Pinpoint the cell where the given text exists, returning its [X, Y] midpoint coordinate. 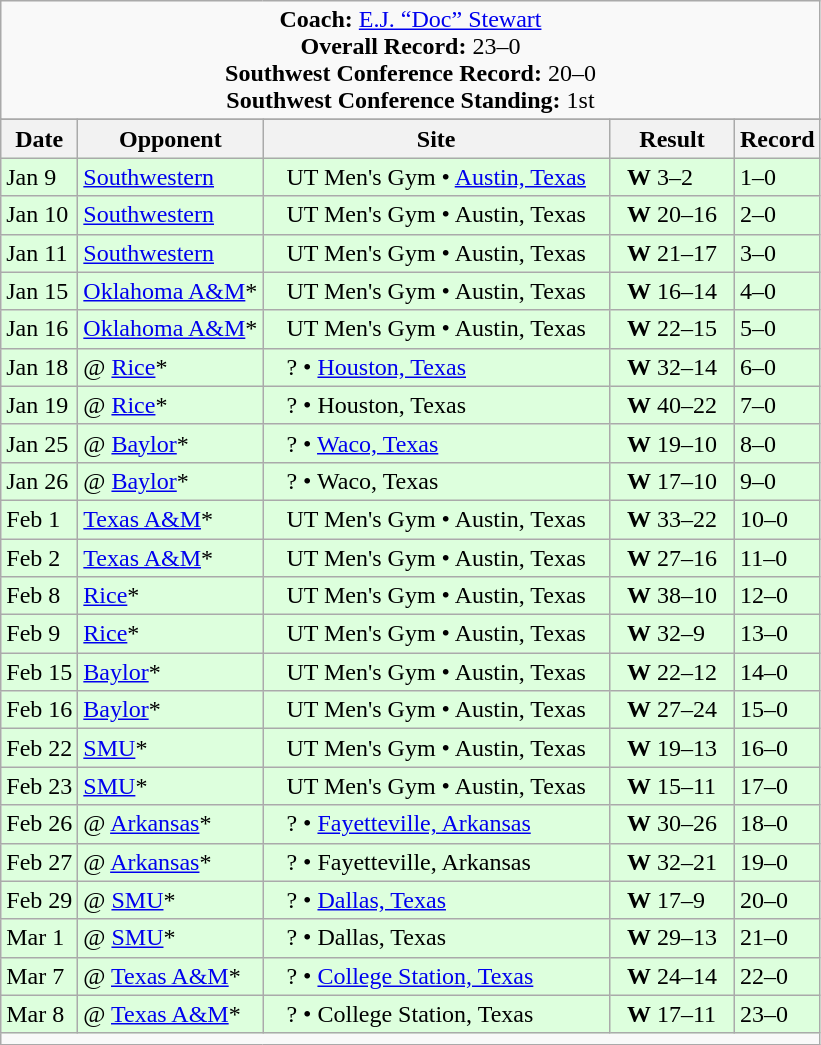
4–0 [778, 291]
W 24–14 [672, 976]
W 17–11 [672, 1014]
W 19–13 [672, 748]
Feb 8 [40, 596]
15–0 [778, 710]
W 32–14 [672, 367]
W 27–16 [672, 557]
10–0 [778, 519]
Feb 22 [40, 748]
W 22–12 [672, 672]
Jan 25 [40, 443]
Coach: E.J. “Doc” StewartOverall Record: 23–0Southwest Conference Record: 20–0Southwest Conference Standing: 1st [410, 60]
Mar 1 [40, 938]
Opponent [170, 139]
Jan 19 [40, 405]
W 17–9 [672, 900]
Feb 15 [40, 672]
Record [778, 139]
23–0 [778, 1014]
Mar 8 [40, 1014]
W 15–11 [672, 786]
Date [40, 139]
W 3–2 [672, 177]
3–0 [778, 253]
Jan 10 [40, 215]
W 29–13 [672, 938]
17–0 [778, 786]
Jan 11 [40, 253]
W 27–24 [672, 710]
Result [672, 139]
16–0 [778, 748]
Feb 29 [40, 900]
7–0 [778, 405]
6–0 [778, 367]
19–0 [778, 862]
Site [436, 139]
Jan 15 [40, 291]
Feb 26 [40, 824]
Jan 16 [40, 329]
13–0 [778, 634]
20–0 [778, 900]
Feb 27 [40, 862]
W 32–21 [672, 862]
W 19–10 [672, 443]
14–0 [778, 672]
Mar 7 [40, 976]
11–0 [778, 557]
Jan 26 [40, 481]
8–0 [778, 443]
Feb 2 [40, 557]
22–0 [778, 976]
Feb 16 [40, 710]
W 33–22 [672, 519]
W 40–22 [672, 405]
W 17–10 [672, 481]
W 38–10 [672, 596]
1–0 [778, 177]
Jan 18 [40, 367]
5–0 [778, 329]
W 22–15 [672, 329]
W 30–26 [672, 824]
W 32–9 [672, 634]
W 16–14 [672, 291]
Feb 1 [40, 519]
9–0 [778, 481]
W 21–17 [672, 253]
21–0 [778, 938]
W 20–16 [672, 215]
Jan 9 [40, 177]
12–0 [778, 596]
Feb 23 [40, 786]
2–0 [778, 215]
Feb 9 [40, 634]
18–0 [778, 824]
